Determine the [x, y] coordinate at the center of the cell enclosing the given text.  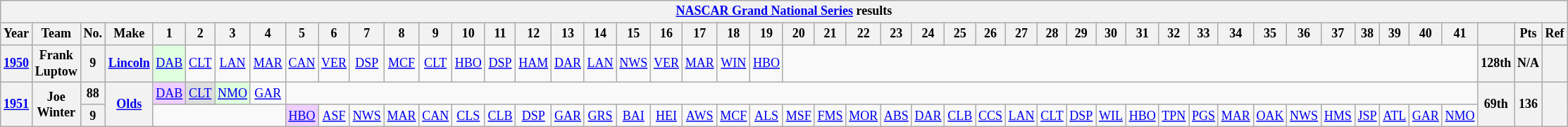
33 [1204, 34]
3 [232, 34]
1951 [17, 104]
39 [1395, 34]
37 [1338, 34]
23 [897, 34]
128th [1496, 64]
36 [1305, 34]
2 [200, 34]
Team [56, 34]
20 [799, 34]
Make [129, 34]
26 [990, 34]
TPN [1174, 116]
No. [93, 34]
4 [268, 34]
Frank Luptow [56, 64]
ABS [897, 116]
18 [734, 34]
25 [960, 34]
CCS [990, 116]
11 [500, 34]
14 [600, 34]
30 [1112, 34]
19 [766, 34]
HMS [1338, 116]
88 [93, 93]
136 [1529, 104]
34 [1236, 34]
N/A [1529, 64]
7 [366, 34]
28 [1052, 34]
15 [634, 34]
NASCAR Grand National Series results [784, 11]
16 [666, 34]
ATL [1395, 116]
Joe Winter [56, 104]
WIL [1112, 116]
5 [301, 34]
40 [1426, 34]
17 [699, 34]
38 [1367, 34]
6 [334, 34]
24 [928, 34]
Pts [1529, 34]
WIN [734, 64]
Ref [1555, 34]
32 [1174, 34]
Year [17, 34]
MSF [799, 116]
ASF [334, 116]
JSP [1367, 116]
Lincoln [129, 64]
HAM [534, 64]
10 [469, 34]
27 [1021, 34]
29 [1081, 34]
ALS [766, 116]
PGS [1204, 116]
OAK [1270, 116]
21 [830, 34]
FMS [830, 116]
HEI [666, 116]
41 [1460, 34]
22 [864, 34]
AWS [699, 116]
GRS [600, 116]
BAI [634, 116]
1950 [17, 64]
8 [402, 34]
35 [1270, 34]
MOR [864, 116]
Olds [129, 104]
CLS [469, 116]
1 [169, 34]
12 [534, 34]
69th [1496, 104]
31 [1143, 34]
13 [568, 34]
